Find where the given text appears and provide that cell's center as [X, Y] coordinate. 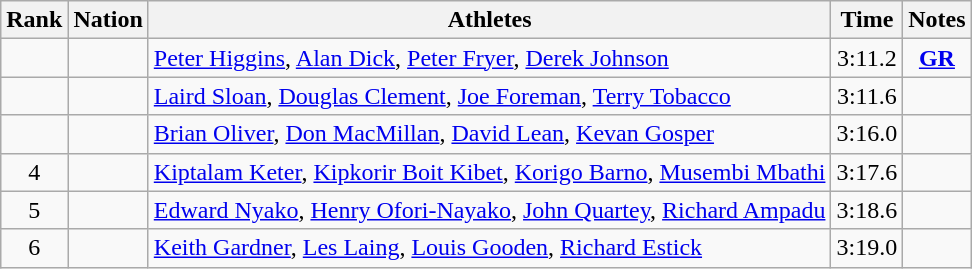
Rank [34, 20]
3:17.6 [867, 172]
Kiptalam Keter, Kipkorir Boit Kibet, Korigo Barno, Musembi Mbathi [490, 172]
GR [937, 58]
3:11.2 [867, 58]
Edward Nyako, Henry Ofori-Nayako, John Quartey, Richard Ampadu [490, 210]
3:16.0 [867, 134]
Laird Sloan, Douglas Clement, Joe Foreman, Terry Tobacco [490, 96]
3:18.6 [867, 210]
6 [34, 248]
Brian Oliver, Don MacMillan, David Lean, Kevan Gosper [490, 134]
Peter Higgins, Alan Dick, Peter Fryer, Derek Johnson [490, 58]
5 [34, 210]
Athletes [490, 20]
3:11.6 [867, 96]
3:19.0 [867, 248]
Time [867, 20]
Notes [937, 20]
4 [34, 172]
Nation [108, 20]
Keith Gardner, Les Laing, Louis Gooden, Richard Estick [490, 248]
